Detect which cell encompasses the target text, then output its [x, y] center coordinate. 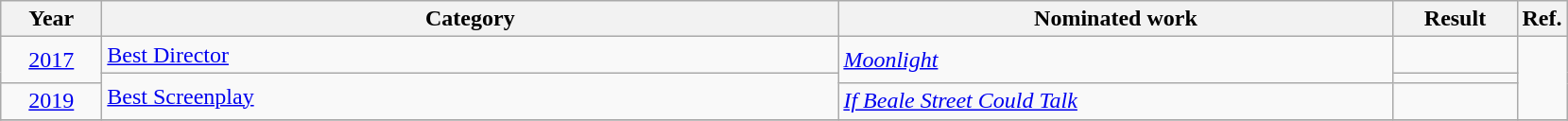
Moonlight [1115, 60]
Category [471, 19]
Result [1456, 19]
Best Director [471, 55]
Nominated work [1115, 19]
Best Screenplay [471, 96]
Ref. [1542, 19]
2019 [51, 101]
Year [51, 19]
2017 [51, 60]
If Beale Street Could Talk [1115, 101]
